Search for the cell housing the specified text and yield its [X, Y] center coordinate. 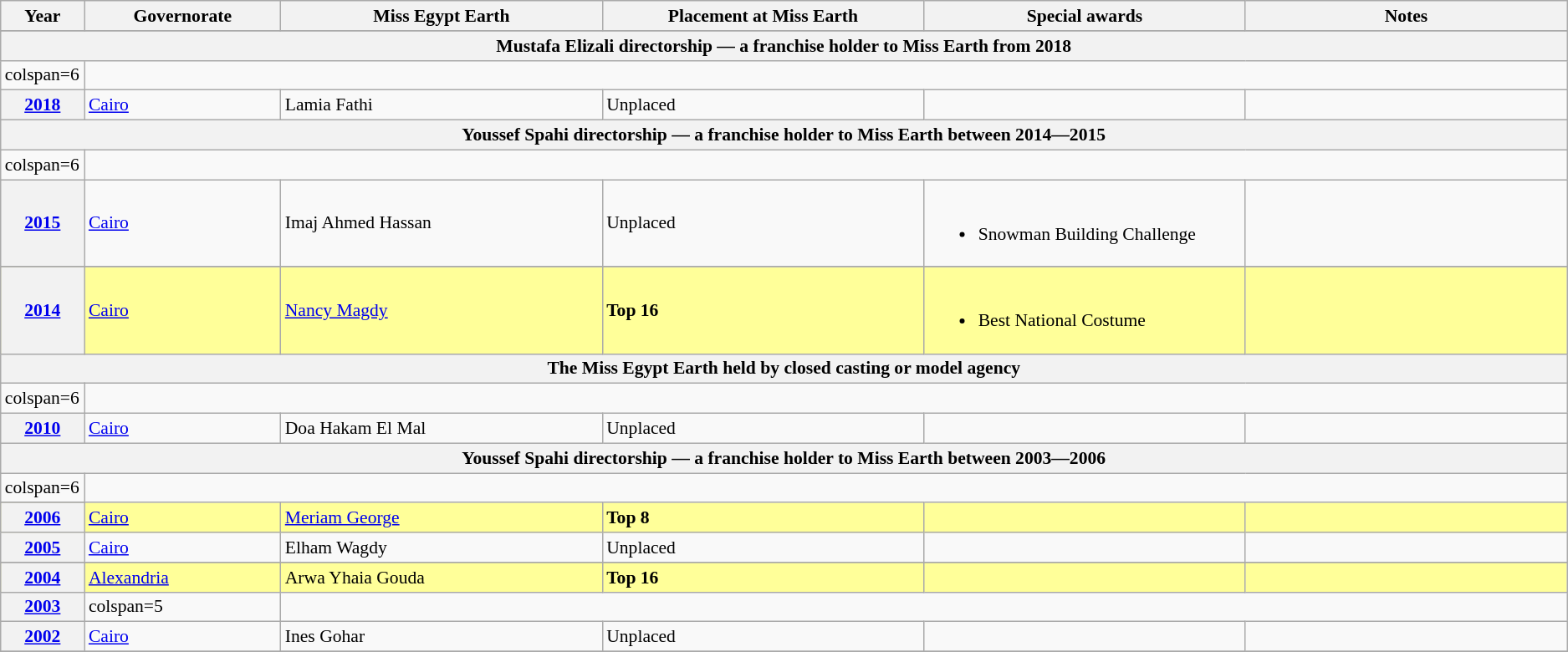
colspan=5 [182, 607]
2004 [43, 578]
Mustafa Elizali directorship — a franchise holder to Miss Earth from 2018 [784, 46]
Special awards [1085, 16]
Ines Gohar [442, 637]
2002 [43, 637]
Best National Costume [1085, 310]
2015 [43, 223]
Doa Hakam El Mal [442, 429]
Nancy Magdy [442, 310]
2005 [43, 548]
Arwa Yhaia Gouda [442, 578]
Elham Wagdy [442, 548]
2014 [43, 310]
Lamia Fathi [442, 105]
Imaj Ahmed Hassan [442, 223]
Snowman Building Challenge [1085, 223]
Governorate [182, 16]
2003 [43, 607]
Year [43, 16]
The Miss Egypt Earth held by closed casting or model agency [784, 369]
2010 [43, 429]
Alexandria [182, 578]
Placement at Miss Earth [763, 16]
Miss Egypt Earth [442, 16]
Youssef Spahi directorship — a franchise holder to Miss Earth between 2003―2006 [784, 458]
2018 [43, 105]
Meriam George [442, 518]
2006 [43, 518]
Top 8 [763, 518]
Notes [1406, 16]
Youssef Spahi directorship — a franchise holder to Miss Earth between 2014―2015 [784, 135]
